Return the [X, Y] coordinate for the center point of the cell that contains the specified text.  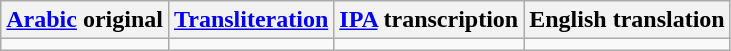
English translation [627, 20]
Arabic original [85, 20]
Transliteration [250, 20]
IPA transcription [429, 20]
